From the cell containing the given text, extract its center point as [X, Y] coordinate. 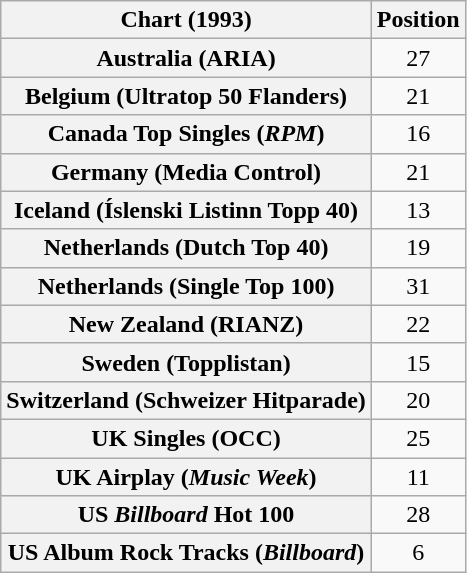
Canada Top Singles (RPM) [186, 134]
25 [418, 438]
22 [418, 324]
US Billboard Hot 100 [186, 515]
11 [418, 477]
19 [418, 248]
Switzerland (Schweizer Hitparade) [186, 400]
UK Airplay (Music Week) [186, 477]
Australia (ARIA) [186, 58]
US Album Rock Tracks (Billboard) [186, 553]
13 [418, 210]
Iceland (Íslenski Listinn Topp 40) [186, 210]
16 [418, 134]
Position [418, 20]
New Zealand (RIANZ) [186, 324]
Netherlands (Single Top 100) [186, 286]
27 [418, 58]
20 [418, 400]
28 [418, 515]
Sweden (Topplistan) [186, 362]
Chart (1993) [186, 20]
15 [418, 362]
6 [418, 553]
Belgium (Ultratop 50 Flanders) [186, 96]
31 [418, 286]
UK Singles (OCC) [186, 438]
Germany (Media Control) [186, 172]
Netherlands (Dutch Top 40) [186, 248]
